From the cell containing the given text, extract its center point as (X, Y) coordinate. 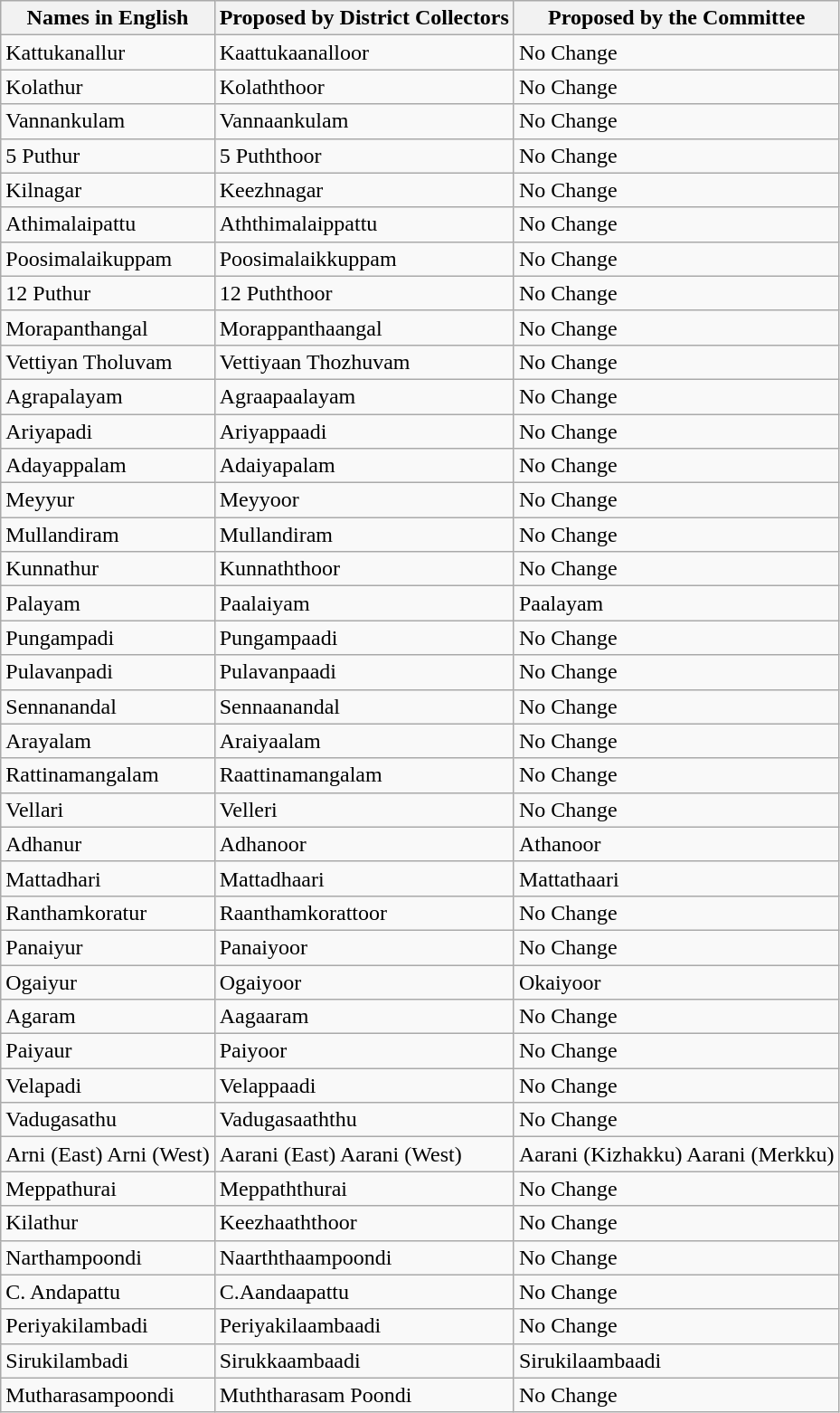
Pulavanpadi (108, 672)
Sirukkaambaadi (363, 1361)
Ariyappaadi (363, 431)
Arayalam (108, 741)
Periyakilaambaadi (363, 1326)
Aagaaram (363, 1017)
Keezhaaththoor (363, 1223)
C.Aandaapattu (363, 1292)
Proposed by the Committee (676, 18)
Vettiyan Tholuvam (108, 362)
Mattadhari (108, 878)
Panaiyoor (363, 947)
Rattinamangalam (108, 775)
Vellari (108, 810)
Kaattukaanalloor (363, 52)
Aarani (East) Aarani (West) (363, 1154)
Periyakilambadi (108, 1326)
Poosimalaikkuppam (363, 259)
Raanthamkorattoor (363, 913)
5 Puthur (108, 156)
Ranthamkoratur (108, 913)
Agraapaalayam (363, 396)
Poosimalaikuppam (108, 259)
Morapanthangal (108, 327)
Paalaiyam (363, 603)
Meyyoor (363, 500)
Vadugasaaththu (363, 1120)
5 Puththoor (363, 156)
12 Puththoor (363, 293)
Ariyapadi (108, 431)
Vettiyaan Thozhuvam (363, 362)
Kolathur (108, 87)
Adhanoor (363, 844)
Kunnathur (108, 569)
Proposed by District Collectors (363, 18)
Velapadi (108, 1086)
Names in English (108, 18)
Vadugasathu (108, 1120)
Velappaadi (363, 1086)
Agrapalayam (108, 396)
Ogaiyur (108, 982)
Pungampadi (108, 638)
Morappanthaangal (363, 327)
Mattathaari (676, 878)
Mattadhaari (363, 878)
Meyyur (108, 500)
C. Andapattu (108, 1292)
Paiyaur (108, 1051)
Pungampaadi (363, 638)
Sirukilambadi (108, 1361)
Paiyoor (363, 1051)
Araiyaalam (363, 741)
Ogaiyoor (363, 982)
Kolaththoor (363, 87)
Meppathurai (108, 1189)
Muththarasam Poondi (363, 1395)
Sirukilaambaadi (676, 1361)
Mutharasampoondi (108, 1395)
Paalayam (676, 603)
Kilnagar (108, 190)
Adaiyapalam (363, 466)
12 Puthur (108, 293)
Pulavanpaadi (363, 672)
Aarani (Kizhakku) Aarani (Merkku) (676, 1154)
Adhanur (108, 844)
Palayam (108, 603)
Kattukanallur (108, 52)
Keezhnagar (363, 190)
Agaram (108, 1017)
Meppaththurai (363, 1189)
Adayappalam (108, 466)
Kunnaththoor (363, 569)
Sennanandal (108, 706)
Vannaankulam (363, 121)
Naarththaampoondi (363, 1257)
Arni (East) Arni (West) (108, 1154)
Aththimalaippattu (363, 224)
Raattinamangalam (363, 775)
Vannankulam (108, 121)
Panaiyur (108, 947)
Okaiyoor (676, 982)
Velleri (363, 810)
Athanoor (676, 844)
Athimalaipattu (108, 224)
Kilathur (108, 1223)
Narthampoondi (108, 1257)
Sennaanandal (363, 706)
